Return [x, y] of the center of cell containing provided text 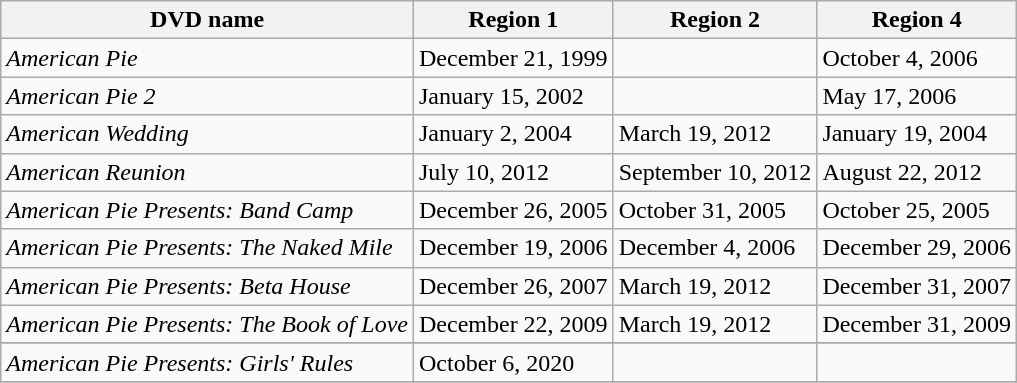
December 19, 2006 [513, 248]
December 26, 2007 [513, 286]
October 4, 2006 [917, 58]
American Pie Presents: The Book of Love [208, 324]
American Pie 2 [208, 96]
American Pie Presents: Girls' Rules [208, 362]
Region 1 [513, 20]
DVD name [208, 20]
May 17, 2006 [917, 96]
American Wedding [208, 134]
January 15, 2002 [513, 96]
American Pie Presents: The Naked Mile [208, 248]
October 6, 2020 [513, 362]
December 31, 2009 [917, 324]
December 21, 1999 [513, 58]
American Pie [208, 58]
September 10, 2012 [715, 172]
American Pie Presents: Band Camp [208, 210]
August 22, 2012 [917, 172]
October 25, 2005 [917, 210]
Region 4 [917, 20]
January 2, 2004 [513, 134]
Region 2 [715, 20]
American Reunion [208, 172]
January 19, 2004 [917, 134]
July 10, 2012 [513, 172]
American Pie Presents: Beta House [208, 286]
December 26, 2005 [513, 210]
December 29, 2006 [917, 248]
December 31, 2007 [917, 286]
December 22, 2009 [513, 324]
December 4, 2006 [715, 248]
October 31, 2005 [715, 210]
